Detect which cell encompasses the target text, then output its [x, y] center coordinate. 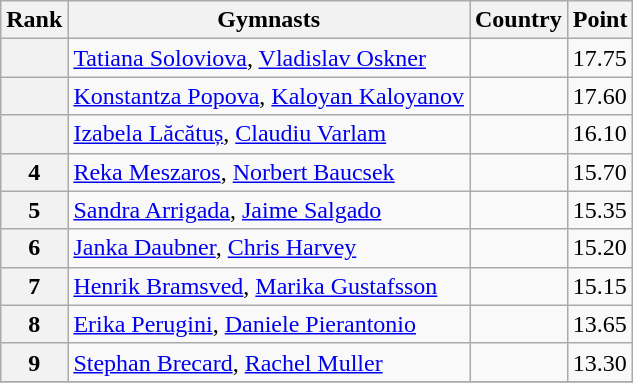
Konstantza Popova, Kaloyan Kaloyanov [269, 96]
Izabela Lăcătuș, Claudiu Varlam [269, 134]
9 [34, 362]
13.65 [600, 324]
Henrik Bramsved, Marika Gustafsson [269, 286]
17.75 [600, 58]
8 [34, 324]
15.70 [600, 172]
16.10 [600, 134]
Point [600, 20]
15.15 [600, 286]
Reka Meszaros, Norbert Baucsek [269, 172]
Country [519, 20]
6 [34, 248]
5 [34, 210]
17.60 [600, 96]
4 [34, 172]
Erika Perugini, Daniele Pierantonio [269, 324]
Rank [34, 20]
Janka Daubner, Chris Harvey [269, 248]
Stephan Brecard, Rachel Muller [269, 362]
13.30 [600, 362]
15.35 [600, 210]
15.20 [600, 248]
7 [34, 286]
Gymnasts [269, 20]
Tatiana Soloviova, Vladislav Oskner [269, 58]
Sandra Arrigada, Jaime Salgado [269, 210]
